Determine the [x, y] coordinate at the center of the cell enclosing the given text.  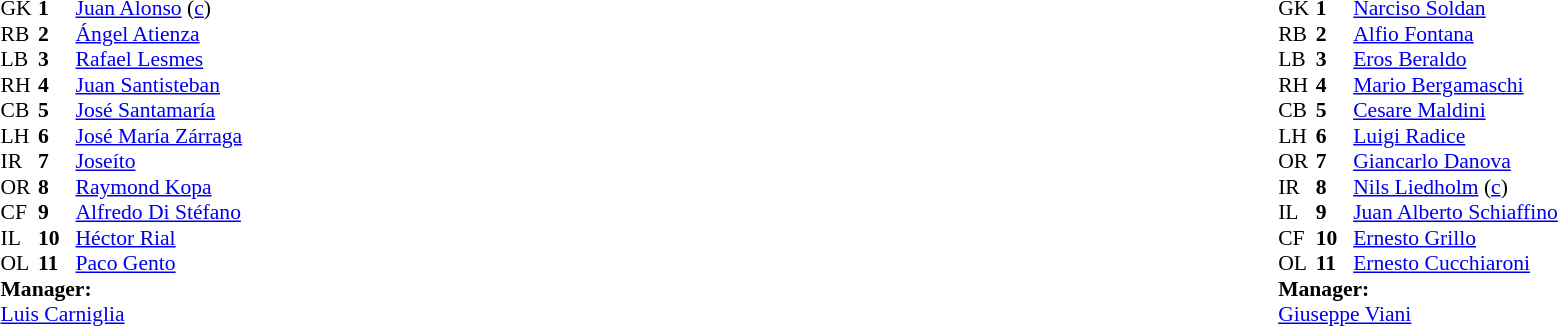
Paco Gento [160, 263]
Rafael Lesmes [160, 59]
Alfio Fontana [1456, 34]
Giancarlo Danova [1456, 161]
Joseíto [160, 161]
José Santamaría [160, 111]
Luigi Radice [1456, 136]
Ernesto Cucchiaroni [1456, 263]
Alfredo Di Stéfano [160, 213]
Ángel Atienza [160, 34]
José María Zárraga [160, 136]
Raymond Kopa [160, 187]
Nils Liedholm (c) [1456, 187]
Héctor Rial [160, 238]
Eros Beraldo [1456, 59]
Ernesto Grillo [1456, 238]
Mario Bergamaschi [1456, 85]
Juan Santisteban [160, 85]
Juan Alberto Schiaffino [1456, 213]
Cesare Maldini [1456, 111]
